From the cell containing the given text, extract its center point as [x, y] coordinate. 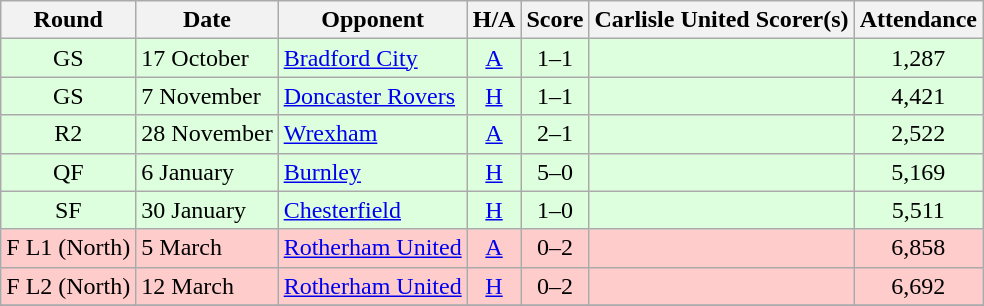
Chesterfield [372, 210]
F L2 (North) [68, 286]
28 November [207, 134]
R2 [68, 134]
Bradford City [372, 58]
F L1 (North) [68, 248]
12 March [207, 286]
Burnley [372, 172]
Opponent [372, 20]
6 January [207, 172]
Round [68, 20]
1,287 [918, 58]
5,169 [918, 172]
H/A [494, 20]
4,421 [918, 96]
Score [555, 20]
QF [68, 172]
7 November [207, 96]
5–0 [555, 172]
Date [207, 20]
Wrexham [372, 134]
6,858 [918, 248]
SF [68, 210]
Attendance [918, 20]
2–1 [555, 134]
30 January [207, 210]
2,522 [918, 134]
17 October [207, 58]
6,692 [918, 286]
5,511 [918, 210]
1–0 [555, 210]
5 March [207, 248]
Carlisle United Scorer(s) [722, 20]
Doncaster Rovers [372, 96]
